Detect which cell encompasses the target text, then output its (x, y) center coordinate. 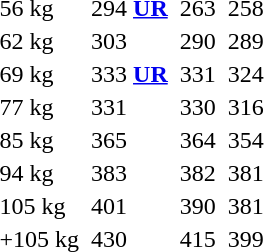
330 (198, 107)
290 (198, 41)
333 UR (130, 74)
383 (130, 173)
401 (130, 206)
303 (130, 41)
382 (198, 173)
390 (198, 206)
365 (130, 140)
364 (198, 140)
